Search for the cell housing the specified text and yield its [x, y] center coordinate. 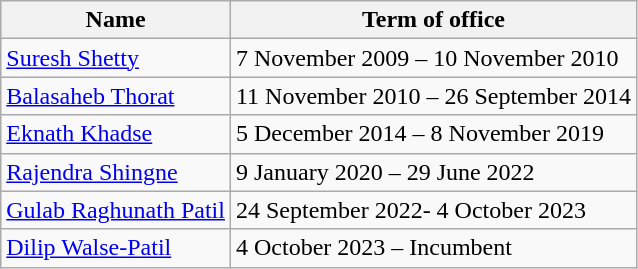
11 November 2010 – 26 September 2014 [433, 96]
Suresh Shetty [116, 58]
Eknath Khadse [116, 134]
Balasaheb Thorat [116, 96]
Term of office [433, 20]
7 November 2009 – 10 November 2010 [433, 58]
Gulab Raghunath Patil [116, 210]
Dilip Walse-Patil [116, 248]
24 September 2022- 4 October 2023 [433, 210]
9 January 2020 – 29 June 2022 [433, 172]
4 October 2023 – Incumbent [433, 248]
Name [116, 20]
Rajendra Shingne [116, 172]
5 December 2014 – 8 November 2019 [433, 134]
